Provide the (x, y) coordinate of the cell's center where the given text is located.  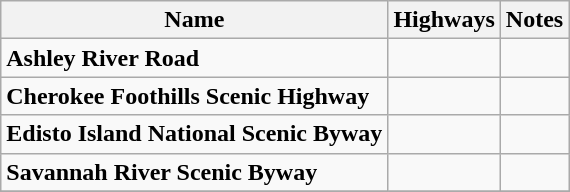
Name (194, 20)
Notes (534, 20)
Highways (444, 20)
Edisto Island National Scenic Byway (194, 134)
Cherokee Foothills Scenic Highway (194, 96)
Savannah River Scenic Byway (194, 172)
Ashley River Road (194, 58)
